Capture the cell that displays the provided text and extract its [X, Y] central coordinate. 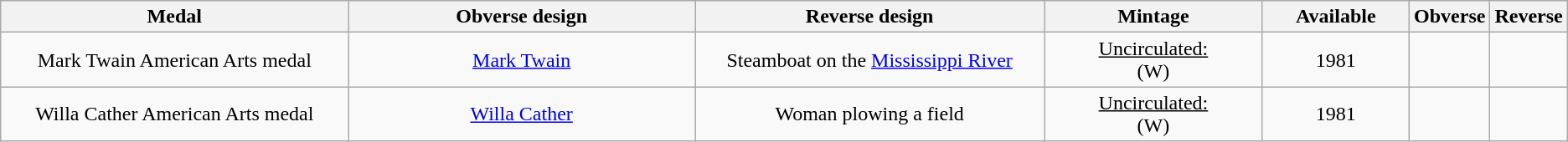
Woman plowing a field [869, 114]
Obverse design [522, 17]
Willa Cather American Arts medal [174, 114]
Obverse [1450, 17]
Steamboat on the Mississippi River [869, 60]
Available [1335, 17]
Reverse [1529, 17]
Mark Twain [522, 60]
Mark Twain American Arts medal [174, 60]
Mintage [1153, 17]
Willa Cather [522, 114]
Reverse design [869, 17]
Medal [174, 17]
